Locate the cell with the specified text and output its [X, Y] center coordinate. 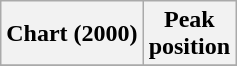
Chart (2000) [72, 34]
Peakposition [189, 34]
